Provide the (x, y) coordinate of the cell's center where the given text is located.  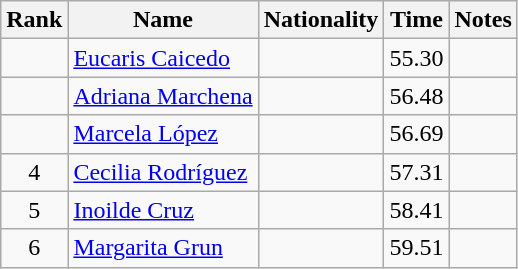
5 (34, 210)
Eucaris Caicedo (163, 58)
6 (34, 248)
Cecilia Rodríguez (163, 172)
Rank (34, 20)
59.51 (416, 248)
55.30 (416, 58)
Adriana Marchena (163, 96)
Notes (483, 20)
57.31 (416, 172)
Nationality (321, 20)
Time (416, 20)
58.41 (416, 210)
56.69 (416, 134)
4 (34, 172)
Margarita Grun (163, 248)
Name (163, 20)
56.48 (416, 96)
Inoilde Cruz (163, 210)
Marcela López (163, 134)
